Determine the [x, y] coordinate at the center of the cell enclosing the given text.  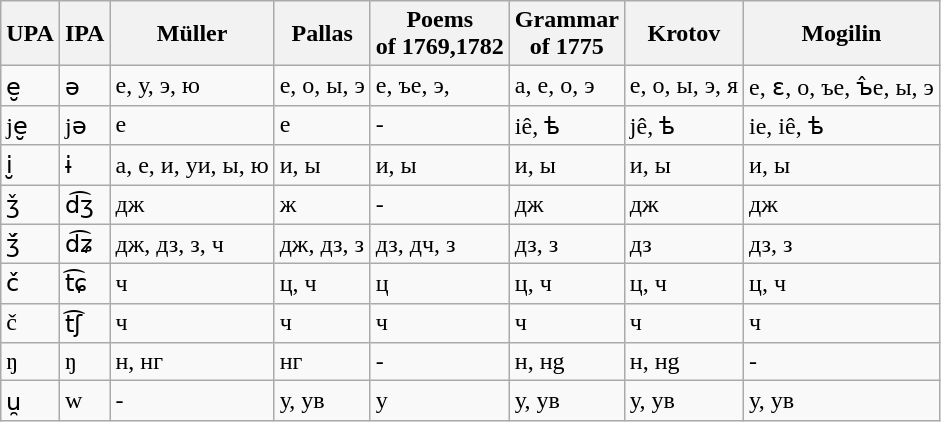
іе, іê, ѣ [842, 125]
ǯ [30, 204]
н, нг [192, 362]
w [84, 401]
Poemsof 1769,1782 [440, 34]
іê, ѣ [566, 125]
Pallas [322, 34]
IPA [84, 34]
а, е, и, уи, ы, ю [192, 165]
ɨ [84, 165]
d͡ʑ [84, 244]
u̯ [30, 401]
ə [84, 86]
ц [440, 284]
č́ [30, 284]
ǯ́ [30, 244]
Grammarof 1775 [566, 34]
jə [84, 125]
дз [684, 244]
дж, дз, з, ч [192, 244]
е, о, ы, э, я [684, 86]
дз, дч, з [440, 244]
дж, дз, з [322, 244]
у [440, 401]
jê, ѣ [684, 125]
е, ɛ, о, ъе, ъ̂е, ы, э [842, 86]
t͡ʃ [84, 323]
а, е, о, э [566, 86]
ж [322, 204]
е, о, ы, э [322, 86]
Mogilin [842, 34]
UPA [30, 34]
je̮ [30, 125]
t͡ɕ [84, 284]
e̮ [30, 86]
Krotov [684, 34]
е, у, э, ю [192, 86]
е, ъе, э, [440, 86]
Müller [192, 34]
i̮ [30, 165]
нг [322, 362]
č [30, 323]
d͡ʒ [84, 204]
